Identify which cell holds the provided text, then report its [x, y] central coordinate. 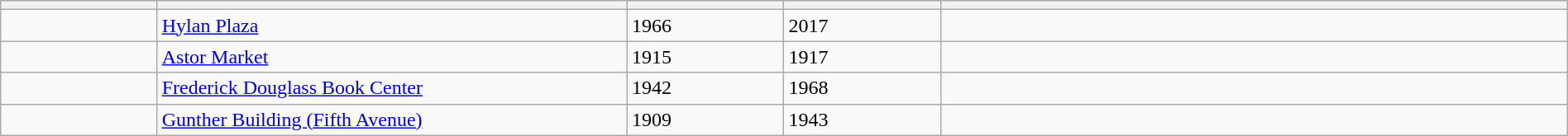
1943 [862, 120]
1942 [706, 88]
Frederick Douglass Book Center [392, 88]
Gunther Building (Fifth Avenue) [392, 120]
1909 [706, 120]
Astor Market [392, 57]
2017 [862, 26]
1915 [706, 57]
1966 [706, 26]
1968 [862, 88]
1917 [862, 57]
Hylan Plaza [392, 26]
